Extract the [x, y] coordinate from the center of the cell holding the provided text.  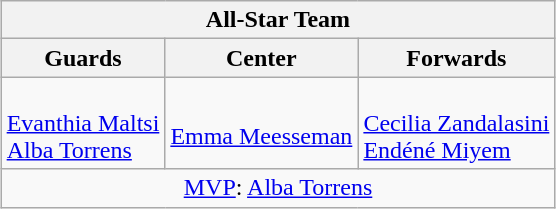
Guards [83, 58]
Center [262, 58]
Forwards [456, 58]
Emma Meesseman [262, 123]
Evanthia Maltsi Alba Torrens [83, 123]
MVP: Alba Torrens [278, 188]
All-Star Team [278, 20]
Cecilia Zandalasini Endéné Miyem [456, 123]
